Provide the (X, Y) coordinate of the cell's center where the given text is located.  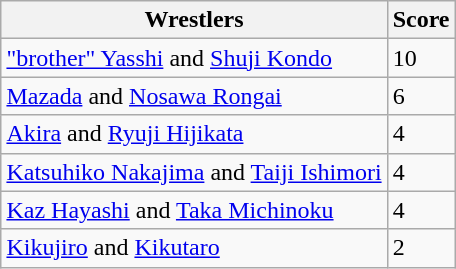
6 (421, 96)
2 (421, 248)
Mazada and Nosawa Rongai (194, 96)
10 (421, 58)
Wrestlers (194, 20)
Score (421, 20)
"brother" Yasshi and Shuji Kondo (194, 58)
Akira and Ryuji Hijikata (194, 134)
Kikujiro and Kikutaro (194, 248)
Katsuhiko Nakajima and Taiji Ishimori (194, 172)
Kaz Hayashi and Taka Michinoku (194, 210)
